Return (x, y) of the center of cell containing provided text 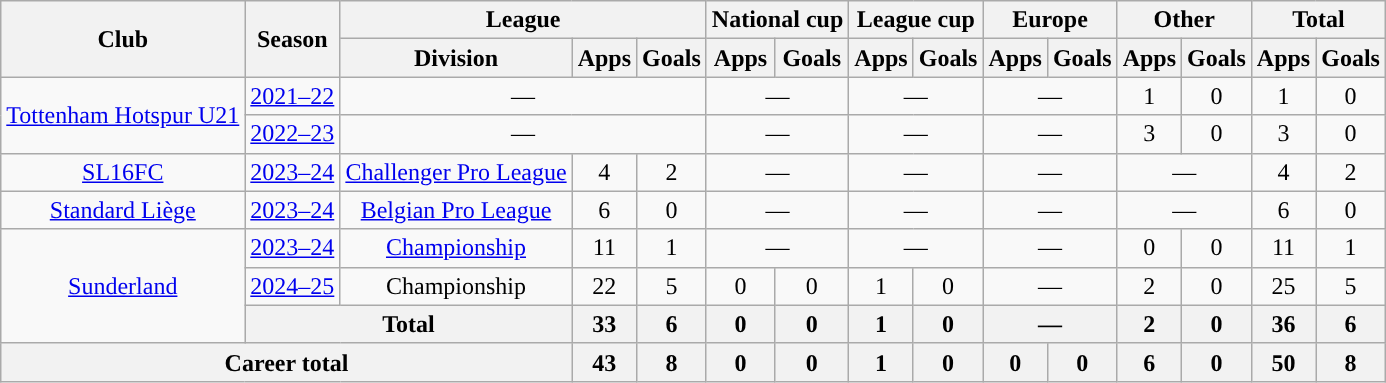
2024–25 (292, 286)
36 (1283, 324)
SL16FC (123, 172)
Club (123, 39)
33 (604, 324)
Season (292, 39)
43 (604, 362)
2022–23 (292, 134)
Europe (1050, 20)
Tottenham Hotspur U21 (123, 115)
National cup (777, 20)
Division (456, 58)
Career total (286, 362)
League (523, 20)
25 (1283, 286)
Other (1184, 20)
50 (1283, 362)
Challenger Pro League (456, 172)
2021–22 (292, 96)
League cup (916, 20)
Belgian Pro League (456, 210)
22 (604, 286)
Sunderland (123, 286)
Standard Liège (123, 210)
